Scan for the cell matching the given text and deliver its [X, Y] coordinate at center. 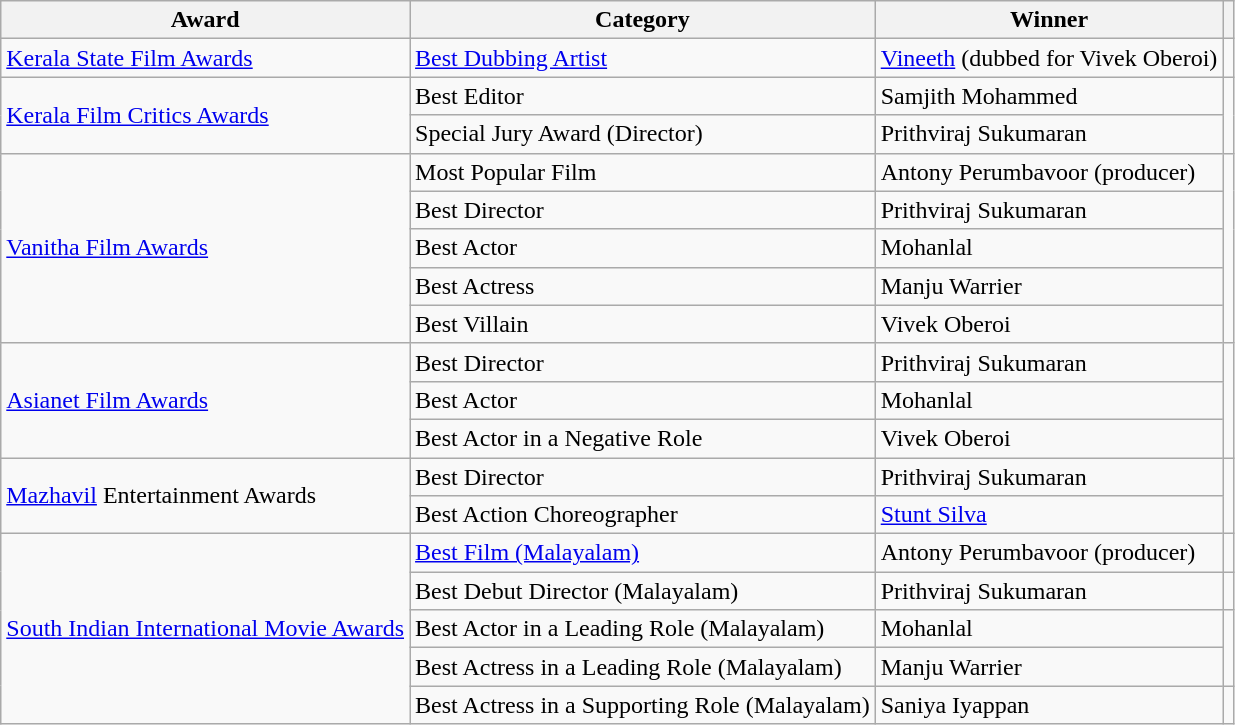
Best Action Choreographer [643, 515]
Best Dubbing Artist [643, 58]
Best Actress in a Supporting Role (Malayalam) [643, 705]
Best Debut Director (Malayalam) [643, 591]
Special Jury Award (Director) [643, 134]
Best Actress [643, 286]
South Indian International Movie Awards [206, 629]
Kerala State Film Awards [206, 58]
Vineeth (dubbed for Vivek Oberoi) [1049, 58]
Best Actress in a Leading Role (Malayalam) [643, 667]
Best Film (Malayalam) [643, 553]
Best Villain [643, 324]
Best Actor in a Negative Role [643, 438]
Mazhavil Entertainment Awards [206, 496]
Best Editor [643, 96]
Kerala Film Critics Awards [206, 115]
Category [643, 20]
Asianet Film Awards [206, 400]
Vanitha Film Awards [206, 248]
Samjith Mohammed [1049, 96]
Stunt Silva [1049, 515]
Best Actor in a Leading Role (Malayalam) [643, 629]
Saniya Iyappan [1049, 705]
Winner [1049, 20]
Most Popular Film [643, 172]
Award [206, 20]
